Provide the (X, Y) coordinate of the cell's center where the given text is located.  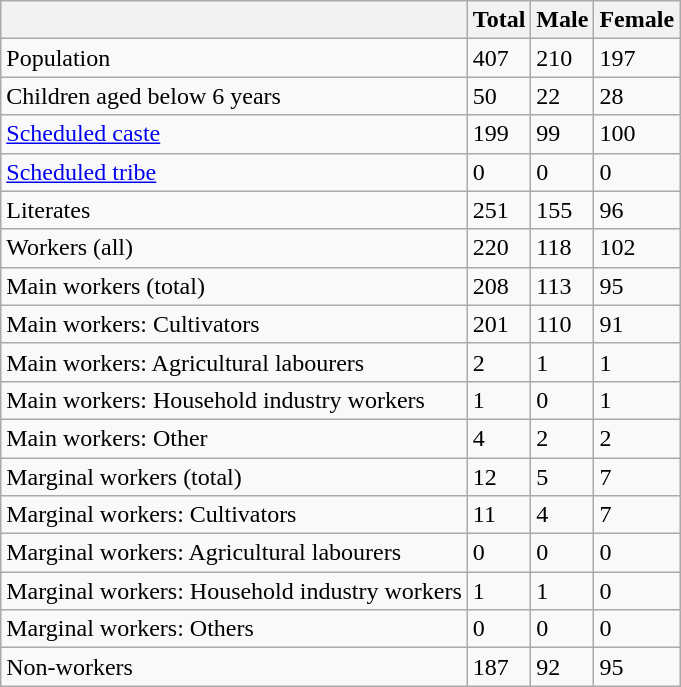
155 (562, 210)
Main workers: Other (234, 438)
251 (499, 210)
201 (499, 324)
Marginal workers (total) (234, 477)
407 (499, 58)
28 (637, 96)
Scheduled caste (234, 134)
Main workers: Household industry workers (234, 400)
22 (562, 96)
Scheduled tribe (234, 172)
12 (499, 477)
100 (637, 134)
Male (562, 20)
50 (499, 96)
208 (499, 286)
99 (562, 134)
Marginal workers: Cultivators (234, 515)
197 (637, 58)
Marginal workers: Household industry workers (234, 591)
199 (499, 134)
11 (499, 515)
Workers (all) (234, 248)
187 (499, 667)
113 (562, 286)
Main workers: Cultivators (234, 324)
Marginal workers: Others (234, 629)
Children aged below 6 years (234, 96)
Main workers: Agricultural labourers (234, 362)
5 (562, 477)
96 (637, 210)
Total (499, 20)
Female (637, 20)
118 (562, 248)
Marginal workers: Agricultural labourers (234, 553)
110 (562, 324)
Main workers (total) (234, 286)
92 (562, 667)
210 (562, 58)
220 (499, 248)
Population (234, 58)
91 (637, 324)
Non-workers (234, 667)
Literates (234, 210)
102 (637, 248)
